Return the (X, Y) coordinate for the center point of the cell that contains the specified text.  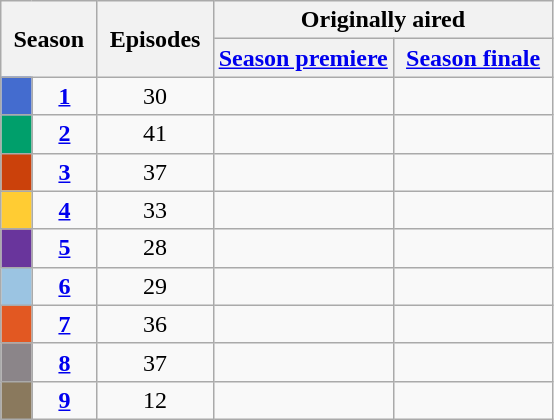
Episodes (155, 39)
Season finale (473, 58)
5 (64, 248)
29 (155, 286)
Season premiere (303, 58)
2 (64, 134)
28 (155, 248)
Originally aired (383, 20)
1 (64, 96)
6 (64, 286)
8 (64, 362)
3 (64, 172)
Season (49, 39)
12 (155, 400)
41 (155, 134)
9 (64, 400)
7 (64, 324)
30 (155, 96)
33 (155, 210)
36 (155, 324)
4 (64, 210)
